Identify which cell holds the provided text, then report its (x, y) central coordinate. 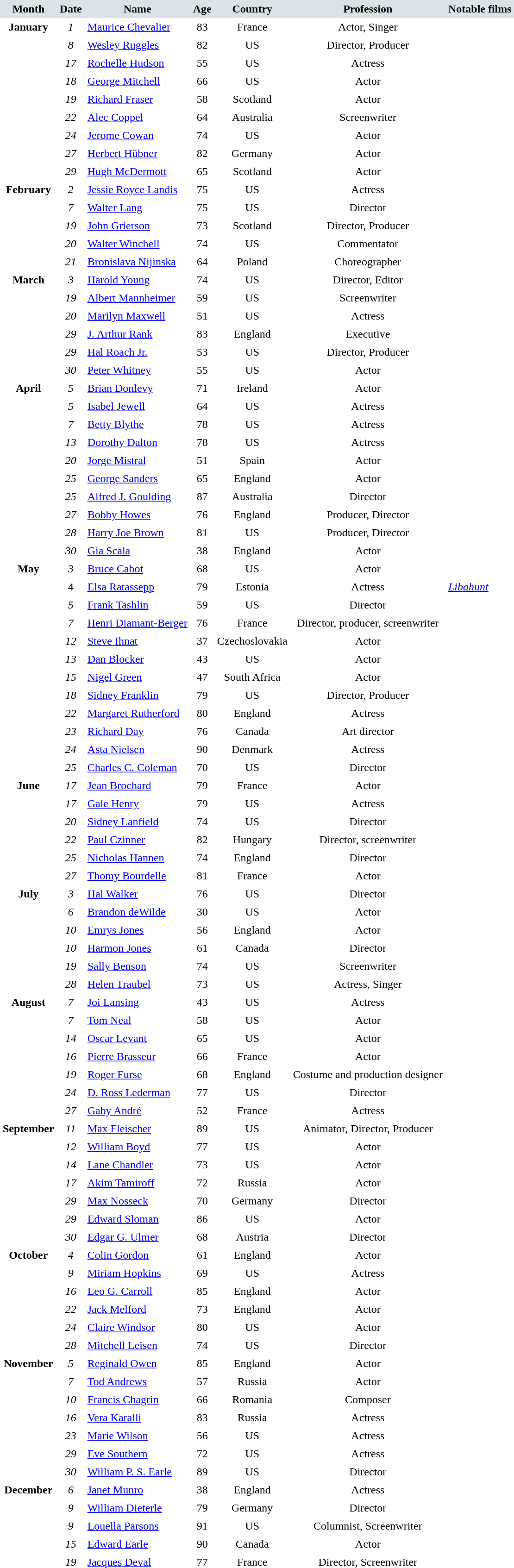
Lane Chandler (138, 1165)
Edward Sloman (138, 1219)
Hugh McDermott (138, 171)
Sidney Franklin (138, 696)
Choreographer (368, 262)
Reginald Owen (138, 1363)
Margaret Rutherford (138, 713)
Marie Wilson (138, 1436)
Actress, Singer (368, 985)
Isabel Jewell (138, 407)
William Boyd (138, 1147)
91 (202, 1526)
Columnist, Screenwriter (368, 1526)
Akim Tamiroff (138, 1183)
Miriam Hopkins (138, 1273)
21 (71, 262)
Maurice Chevalier (138, 27)
Month (29, 9)
86 (202, 1219)
Age (202, 9)
Herbert Hübner (138, 154)
Sidney Lanfield (138, 822)
Gaby André (138, 1110)
Gale Henry (138, 804)
Estonia (252, 587)
July (29, 939)
Actor, Singer (368, 27)
Richard Day (138, 732)
11 (71, 1129)
Emrys Jones (138, 930)
Alfred J. Goulding (138, 496)
Joi Lansing (138, 1002)
Sally Benson (138, 966)
D. Ross Lederman (138, 1093)
Hal Walker (138, 894)
John Grierson (138, 226)
Henri Diamant-Berger (138, 623)
Alec Coppel (138, 118)
Dorothy Dalton (138, 443)
8 (71, 45)
Francis Chagrin (138, 1399)
Costume and production designer (368, 1074)
1 (71, 27)
Rochelle Hudson (138, 63)
William P. S. Earle (138, 1472)
Bronislava Nijinska (138, 262)
Harmon Jones (138, 948)
Elsa Ratassepp (138, 587)
69 (202, 1273)
October (29, 1300)
Harry Joe Brown (138, 533)
Thomy Bourdelle (138, 876)
William Dieterle (138, 1508)
Hungary (252, 840)
Poland (252, 262)
Bobby Howes (138, 515)
Helen Traubel (138, 985)
George Sanders (138, 479)
Animator, Director, Producer (368, 1129)
September (29, 1183)
Claire Windsor (138, 1327)
Janet Munro (138, 1490)
Richard Fraser (138, 99)
Peter Whitney (138, 370)
Brandon deWilde (138, 912)
May (29, 668)
Spain (252, 460)
Mitchell Leisen (138, 1346)
March (29, 325)
Albert Mannheimer (138, 298)
Louella Parsons (138, 1526)
71 (202, 388)
Bruce Cabot (138, 569)
Marilyn Maxwell (138, 316)
Director, screenwriter (368, 840)
Commentator (368, 244)
Edgar G. Ulmer (138, 1237)
Director, Editor (368, 280)
April (29, 470)
Romania (252, 1399)
Director, producer, screenwriter (368, 623)
Eve Southern (138, 1454)
Composer (368, 1399)
Roger Furse (138, 1074)
Jack Melford (138, 1310)
Pierre Brasseur (138, 1057)
Czechoslovakia (252, 641)
Betty Blythe (138, 424)
Name (138, 9)
Jerome Cowan (138, 135)
Tom Neal (138, 1021)
52 (202, 1110)
August (29, 1057)
Country (252, 9)
Steve Ihnat (138, 641)
Art director (368, 732)
George Mitchell (138, 82)
Walter Lang (138, 207)
Jean Brochard (138, 785)
Gia Scala (138, 551)
37 (202, 641)
Brian Donlevy (138, 388)
Ireland (252, 388)
Vera Karalli (138, 1418)
Denmark (252, 749)
47 (202, 677)
Nigel Green (138, 677)
Date (71, 9)
Colin Gordon (138, 1255)
Paul Czinner (138, 840)
Hal Roach Jr. (138, 352)
87 (202, 496)
57 (202, 1382)
Charles C. Coleman (138, 768)
Max Nosseck (138, 1201)
Walter Winchell (138, 244)
Nicholas Hannen (138, 858)
2 (71, 190)
Frank Tashlin (138, 605)
Dan Blocker (138, 659)
Profession (368, 9)
South Africa (252, 677)
February (29, 226)
Executive (368, 334)
January (29, 99)
Jessie Royce Landis (138, 190)
J. Arthur Rank (138, 334)
Asta Nielsen (138, 749)
Wesley Ruggles (138, 45)
Edward Earle (138, 1544)
Leo G. Carroll (138, 1291)
Harold Young (138, 280)
53 (202, 352)
November (29, 1418)
Jorge Mistral (138, 460)
Max Fleischer (138, 1129)
Austria (252, 1237)
June (29, 831)
Tod Andrews (138, 1382)
Oscar Levant (138, 1038)
